Return the [x, y] coordinate for the center point of the cell that contains the specified text.  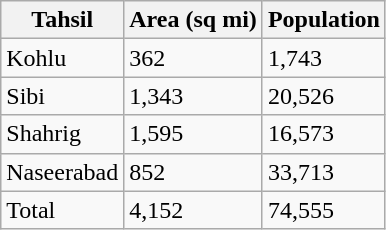
33,713 [324, 172]
1,595 [194, 134]
852 [194, 172]
20,526 [324, 96]
16,573 [324, 134]
1,343 [194, 96]
Kohlu [62, 58]
Population [324, 20]
4,152 [194, 210]
Shahrig [62, 134]
Tahsil [62, 20]
Area (sq mi) [194, 20]
362 [194, 58]
Total [62, 210]
Sibi [62, 96]
74,555 [324, 210]
Naseerabad [62, 172]
1,743 [324, 58]
